Scan for the cell matching the given text and deliver its [X, Y] coordinate at center. 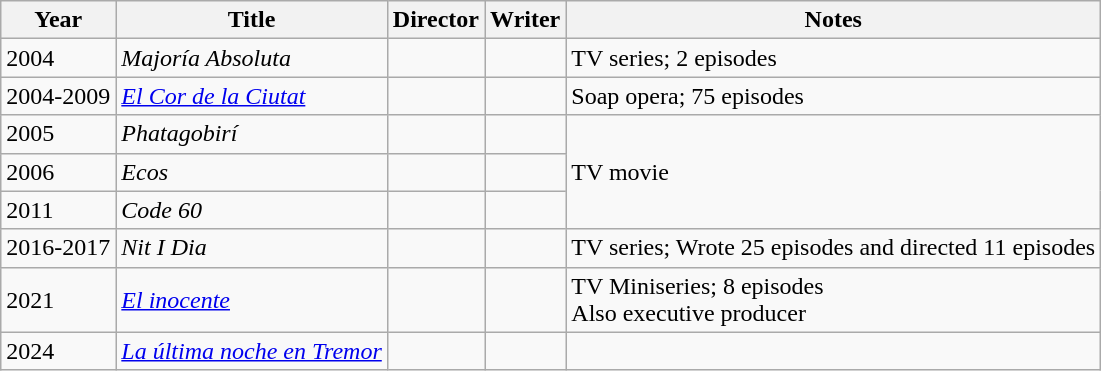
Year [58, 20]
La última noche en Tremor [252, 351]
Director [436, 20]
2004 [58, 58]
2004-2009 [58, 96]
TV series; 2 episodes [834, 58]
Notes [834, 20]
2011 [58, 210]
Ecos [252, 172]
Soap opera; 75 episodes [834, 96]
Phatagobirí [252, 134]
El inocente [252, 300]
Nit I Dia [252, 248]
TV Miniseries; 8 episodes Also executive producer [834, 300]
2021 [58, 300]
Writer [526, 20]
El Cor de la Ciutat [252, 96]
2006 [58, 172]
TV series; Wrote 25 episodes and directed 11 episodes [834, 248]
Title [252, 20]
2005 [58, 134]
2016-2017 [58, 248]
Code 60 [252, 210]
2024 [58, 351]
Majoría Absoluta [252, 58]
TV movie [834, 172]
